Identify which cell holds the provided text, then report its (x, y) central coordinate. 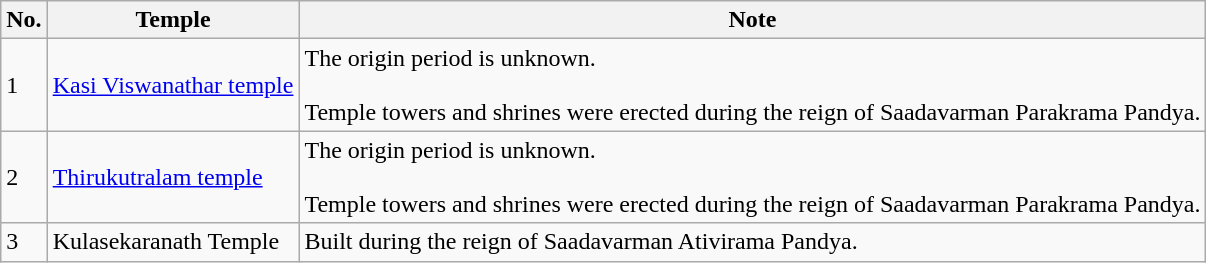
No. (24, 20)
Built during the reign of Saadavarman Ativirama Pandya. (752, 242)
3 (24, 242)
Kasi Viswanathar temple (173, 85)
Thirukutralam temple (173, 177)
2 (24, 177)
Temple (173, 20)
1 (24, 85)
Note (752, 20)
Kulasekaranath Temple (173, 242)
